Pinpoint the cell where the given text exists, returning its [x, y] midpoint coordinate. 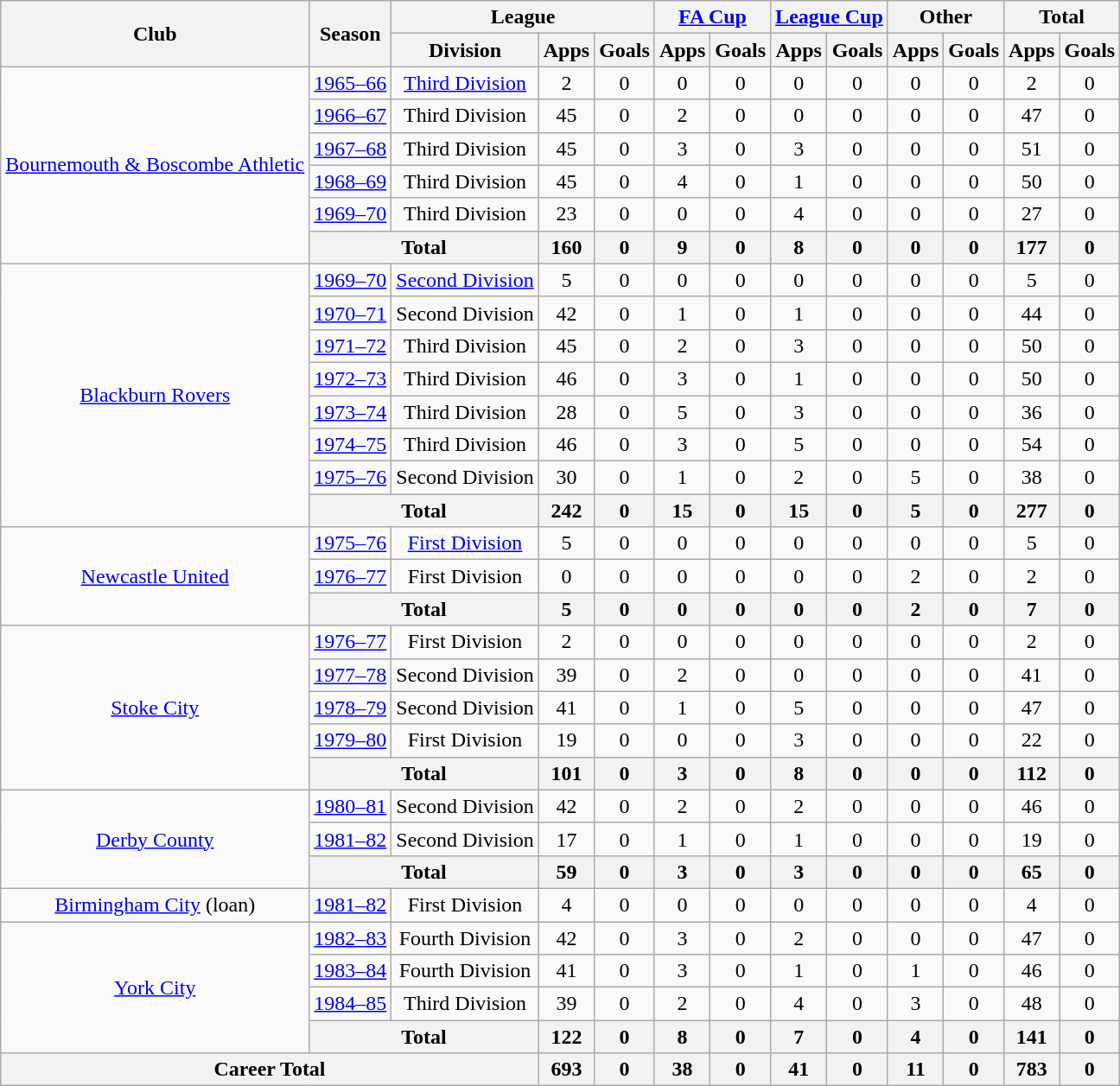
65 [1032, 872]
11 [915, 1070]
1978–79 [351, 708]
1974–75 [351, 445]
1965–66 [351, 83]
112 [1032, 773]
242 [566, 511]
51 [1032, 149]
160 [566, 247]
League Cup [830, 17]
1979–80 [351, 740]
30 [566, 478]
27 [1032, 214]
1984–85 [351, 1004]
1982–83 [351, 937]
Birmingham City (loan) [156, 905]
League [524, 17]
Club [156, 34]
1973–74 [351, 412]
17 [566, 839]
122 [566, 1037]
Other [945, 17]
177 [1032, 247]
Derby County [156, 839]
36 [1032, 412]
28 [566, 412]
1968–69 [351, 181]
9 [682, 247]
693 [566, 1070]
Bournemouth & Boscombe Athletic [156, 165]
Newcastle United [156, 576]
1971–72 [351, 346]
Blackburn Rovers [156, 395]
54 [1032, 445]
1966–67 [351, 116]
1983–84 [351, 971]
1977–78 [351, 675]
23 [566, 214]
York City [156, 987]
44 [1032, 313]
1980–81 [351, 806]
1967–68 [351, 149]
22 [1032, 740]
48 [1032, 1004]
Career Total [270, 1070]
101 [566, 773]
1970–71 [351, 313]
59 [566, 872]
783 [1032, 1070]
FA Cup [712, 17]
Season [351, 34]
277 [1032, 511]
Division [465, 50]
1972–73 [351, 378]
Stoke City [156, 708]
141 [1032, 1037]
